For the text-containing cell, return its midpoint in (x, y) coordinate format. 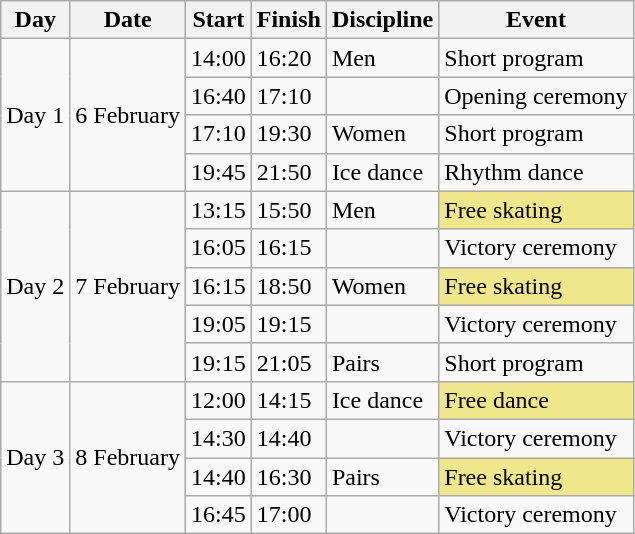
7 February (128, 286)
Date (128, 20)
Event (536, 20)
Free dance (536, 400)
Discipline (382, 20)
Day (36, 20)
16:30 (288, 477)
12:00 (219, 400)
8 February (128, 457)
Finish (288, 20)
Opening ceremony (536, 96)
14:30 (219, 438)
16:45 (219, 515)
Day 2 (36, 286)
6 February (128, 115)
16:40 (219, 96)
Day 1 (36, 115)
21:05 (288, 362)
14:00 (219, 58)
15:50 (288, 210)
16:20 (288, 58)
17:00 (288, 515)
13:15 (219, 210)
Day 3 (36, 457)
19:05 (219, 324)
14:15 (288, 400)
Rhythm dance (536, 172)
16:05 (219, 248)
18:50 (288, 286)
19:30 (288, 134)
Start (219, 20)
21:50 (288, 172)
19:45 (219, 172)
